Extract the [x, y] coordinate from the center of the cell holding the provided text.  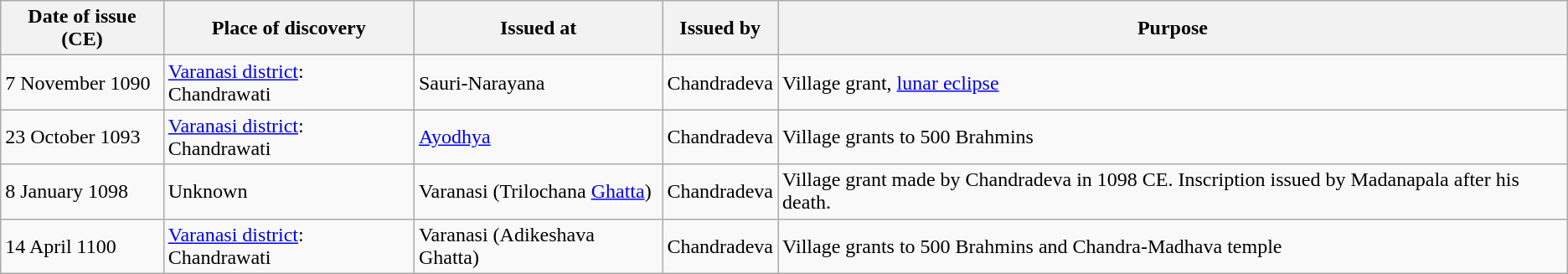
23 October 1093 [82, 137]
Varanasi (Adikeshava Ghatta) [538, 246]
Place of discovery [288, 28]
Issued at [538, 28]
14 April 1100 [82, 246]
Village grant, lunar eclipse [1173, 82]
Date of issue (CE) [82, 28]
Unknown [288, 191]
Varanasi (Trilochana Ghatta) [538, 191]
8 January 1098 [82, 191]
Village grants to 500 Brahmins and Chandra-Madhava temple [1173, 246]
Sauri-Narayana [538, 82]
7 November 1090 [82, 82]
Issued by [720, 28]
Purpose [1173, 28]
Village grant made by Chandradeva in 1098 CE. Inscription issued by Madanapala after his death. [1173, 191]
Village grants to 500 Brahmins [1173, 137]
Ayodhya [538, 137]
